Locate the cell with the specified text and output its [X, Y] center coordinate. 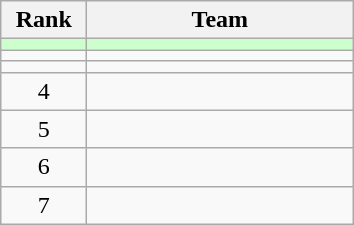
7 [44, 205]
Rank [44, 20]
Team [220, 20]
5 [44, 129]
6 [44, 167]
4 [44, 91]
